Search for the cell housing the specified text and yield its [x, y] center coordinate. 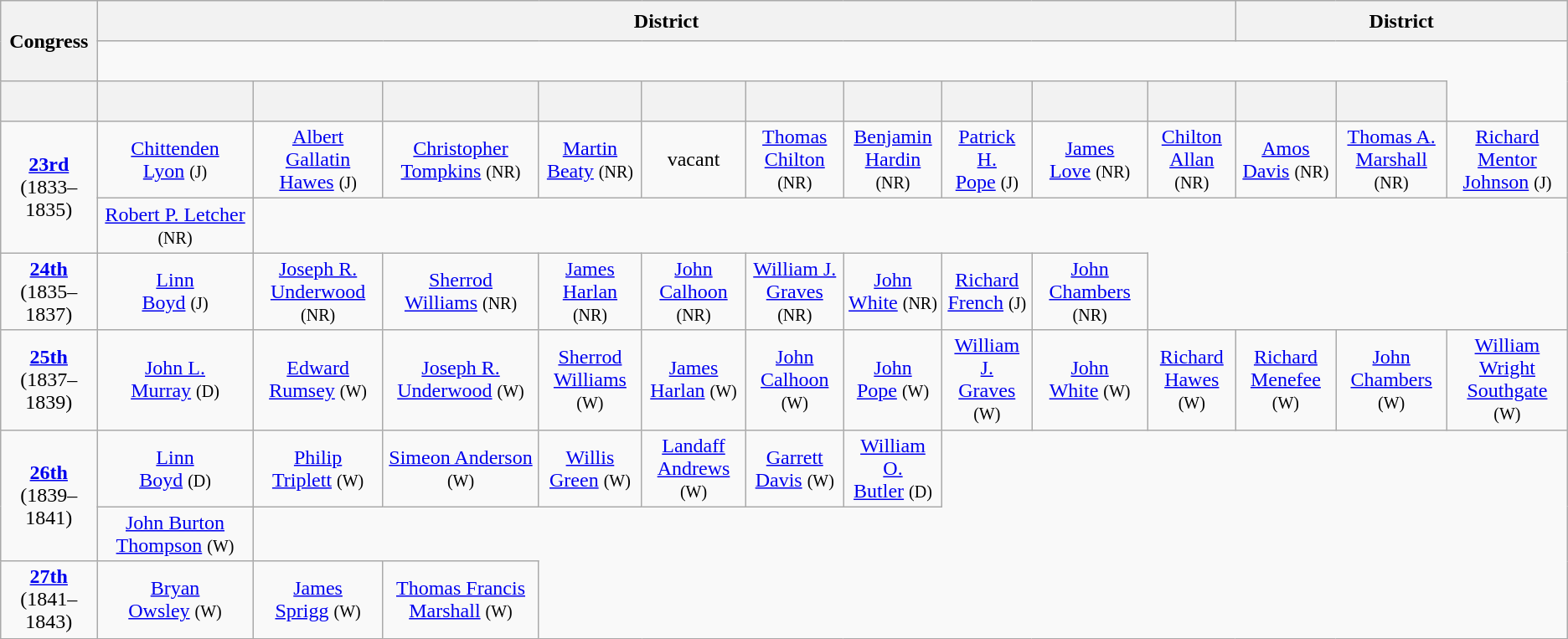
vacant [694, 160]
JamesLove (NR) [1091, 160]
SherrodWilliams (NR) [461, 291]
BryanOwsley (W) [175, 600]
John BurtonThompson (W) [175, 534]
GarrettDavis (W) [794, 468]
JohnCalhoon (NR) [694, 291]
Thomas A.Marshall (NR) [1392, 160]
LinnBoyd (D) [175, 468]
William J.Graves (NR) [794, 291]
JohnCalhoon (W) [794, 380]
JohnPope (W) [893, 380]
SherrodWilliams (W) [590, 380]
LinnBoyd (J) [175, 291]
27th(1841–1843) [49, 600]
ChittendenLyon (J) [175, 160]
AmosDavis (NR) [1286, 160]
Richard MentorJohnson (J) [1508, 160]
JohnWhite (NR) [893, 291]
William WrightSouthgate (W) [1508, 380]
JamesHarlan (NR) [590, 291]
JohnChambers (NR) [1091, 291]
Cong­ress [49, 41]
William O.Butler (D) [893, 468]
26th(1839–1841) [49, 496]
PhilipTriplett (W) [318, 468]
Albert GallatinHawes (J) [318, 160]
RichardFrench (J) [987, 291]
WillisGreen (W) [590, 468]
JohnWhite (W) [1091, 380]
ChristopherTompkins (NR) [461, 160]
RichardHawes (W) [1191, 380]
EdwardRumsey (W) [318, 380]
William J.Graves (W) [987, 380]
Joseph R.Underwood (NR) [318, 291]
BenjaminHardin (NR) [893, 160]
RichardMenefee (W) [1286, 380]
Robert P. Letcher (NR) [175, 226]
MartinBeaty (NR) [590, 160]
JamesSprigg (W) [318, 600]
Simeon Anderson (W) [461, 468]
25th(1837–1839) [49, 380]
ChiltonAllan (NR) [1191, 160]
Patrick H.Pope (J) [987, 160]
24th(1835–1837) [49, 291]
JohnChambers (W) [1392, 380]
23rd(1833–1835) [49, 188]
ThomasChilton (NR) [794, 160]
JamesHarlan (W) [694, 380]
Thomas FrancisMarshall (W) [461, 600]
LandaffAndrews (W) [694, 468]
John L.Murray (D) [175, 380]
Joseph R.Underwood (W) [461, 380]
